Scan for the cell matching the given text and deliver its [x, y] coordinate at center. 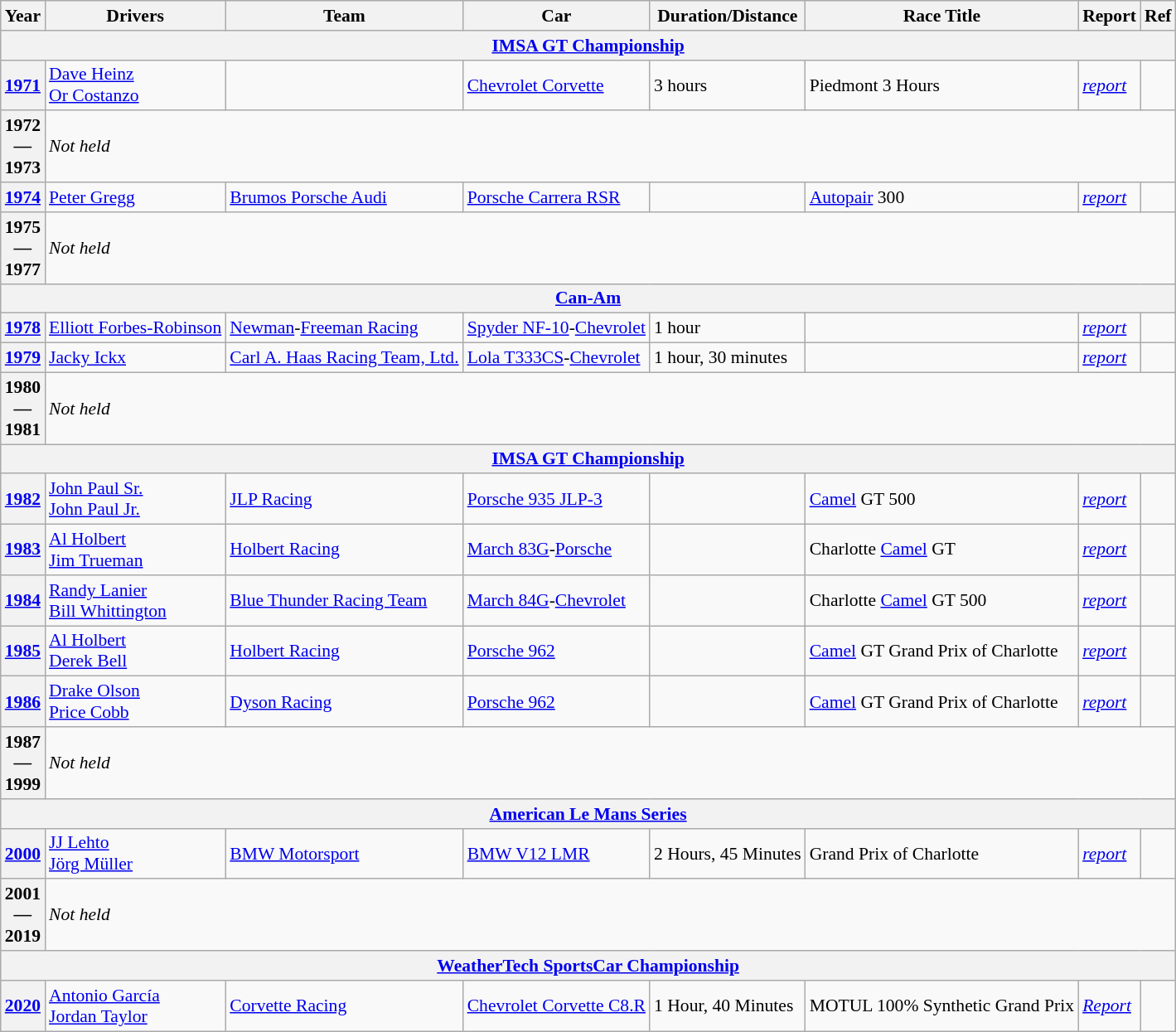
Piedmont 3 Hours [941, 85]
Antonio García Jordan Taylor [135, 1006]
Camel GT 500 [941, 499]
Can-Am [588, 298]
2000 [23, 854]
Autopair 300 [941, 197]
Porsche 935 JLP-3 [557, 499]
Porsche Carrera RSR [557, 197]
2 Hours, 45 Minutes [728, 854]
BMW V12 LMR [557, 854]
3 hours [728, 85]
Year [23, 16]
Chevrolet Corvette C8.R [557, 1006]
March 83G-Porsche [557, 550]
Grand Prix of Charlotte [941, 854]
American Le Mans Series [588, 814]
1975—1977 [23, 249]
Car [557, 16]
1974 [23, 197]
1 hour [728, 328]
1985 [23, 652]
1979 [23, 358]
1978 [23, 328]
Race Title [941, 16]
1986 [23, 701]
MOTUL 100% Synthetic Grand Prix [941, 1006]
Randy Lanier Bill Whittington [135, 600]
Chevrolet Corvette [557, 85]
2020 [23, 1006]
Newman-Freeman Racing [344, 328]
Carl A. Haas Racing Team, Ltd. [344, 358]
Peter Gregg [135, 197]
Spyder NF-10-Chevrolet [557, 328]
Drivers [135, 16]
1972—1973 [23, 148]
March 84G-Chevrolet [557, 600]
1 Hour, 40 Minutes [728, 1006]
Ref [1158, 16]
Charlotte Camel GT 500 [941, 600]
Jacky Ickx [135, 358]
1971 [23, 85]
Team [344, 16]
John Paul Sr. John Paul Jr. [135, 499]
1982 [23, 499]
1 hour, 30 minutes [728, 358]
2001—2019 [23, 915]
WeatherTech SportsCar Championship [588, 966]
Dave Heinz Or Costanzo [135, 85]
Dyson Racing [344, 701]
1987—1999 [23, 763]
Charlotte Camel GT [941, 550]
Al Holbert Jim Trueman [135, 550]
1984 [23, 600]
BMW Motorsport [344, 854]
Drake Olson Price Cobb [135, 701]
Al Holbert Derek Bell [135, 652]
Lola T333CS-Chevrolet [557, 358]
1983 [23, 550]
JLP Racing [344, 499]
Corvette Racing [344, 1006]
JJ Lehto Jörg Müller [135, 854]
Blue Thunder Racing Team [344, 600]
Duration/Distance [728, 16]
Elliott Forbes-Robinson [135, 328]
Brumos Porsche Audi [344, 197]
1980—1981 [23, 408]
